Provide the (X, Y) coordinate of the cell's center where the given text is located.  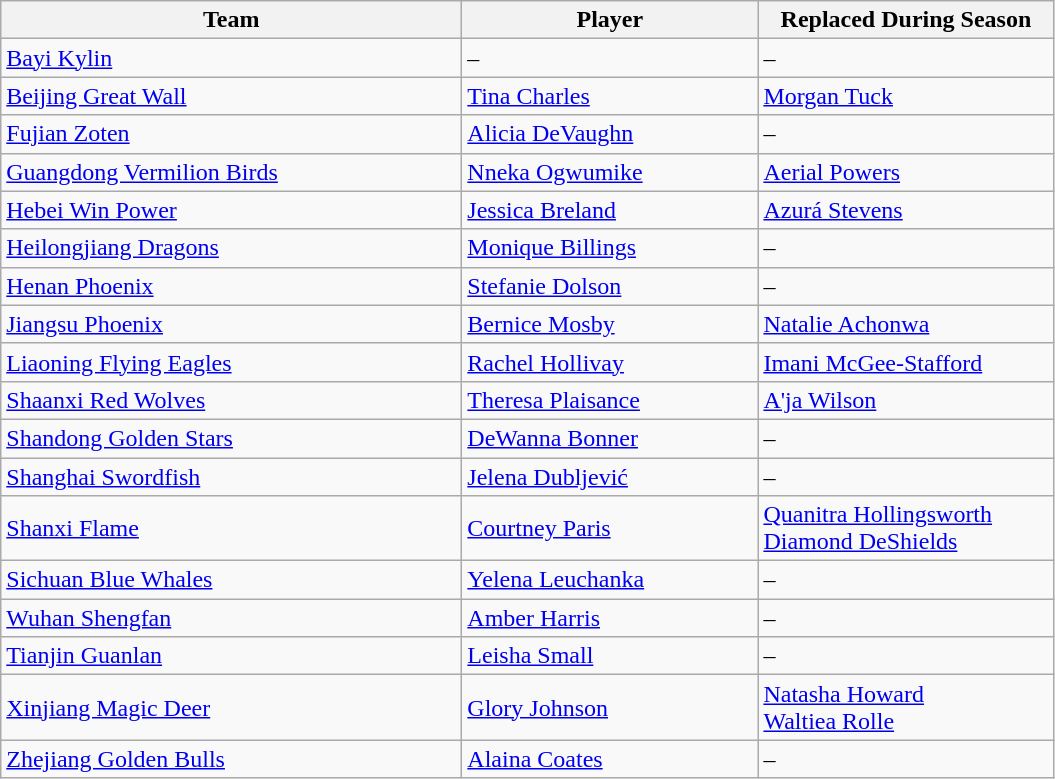
Leisha Small (610, 656)
Morgan Tuck (906, 96)
Monique Billings (610, 248)
Beijing Great Wall (232, 96)
Team (232, 20)
Azurá Stevens (906, 210)
Nneka Ogwumike (610, 172)
Alaina Coates (610, 759)
Imani McGee-Stafford (906, 362)
Shanghai Swordfish (232, 477)
Xinjiang Magic Deer (232, 708)
Glory Johnson (610, 708)
Liaoning Flying Eagles (232, 362)
Hebei Win Power (232, 210)
Sichuan Blue Whales (232, 580)
Replaced During Season (906, 20)
Aerial Powers (906, 172)
Player (610, 20)
Zhejiang Golden Bulls (232, 759)
Jelena Dubljević (610, 477)
Guangdong Vermilion Birds (232, 172)
Amber Harris (610, 618)
Shanxi Flame (232, 528)
Henan Phoenix (232, 286)
Jessica Breland (610, 210)
Tianjin Guanlan (232, 656)
Rachel Hollivay (610, 362)
Tina Charles (610, 96)
Quanitra Hollingsworth Diamond DeShields (906, 528)
Shandong Golden Stars (232, 438)
Bernice Mosby (610, 324)
Wuhan Shengfan (232, 618)
Fujian Zoten (232, 134)
Bayi Kylin (232, 58)
Stefanie Dolson (610, 286)
Courtney Paris (610, 528)
Jiangsu Phoenix (232, 324)
Heilongjiang Dragons (232, 248)
Shaanxi Red Wolves (232, 400)
DeWanna Bonner (610, 438)
Alicia DeVaughn (610, 134)
A'ja Wilson (906, 400)
Yelena Leuchanka (610, 580)
Natasha Howard Waltiea Rolle (906, 708)
Natalie Achonwa (906, 324)
Theresa Plaisance (610, 400)
